Provide the [x, y] coordinate of the cell's center where the given text is located.  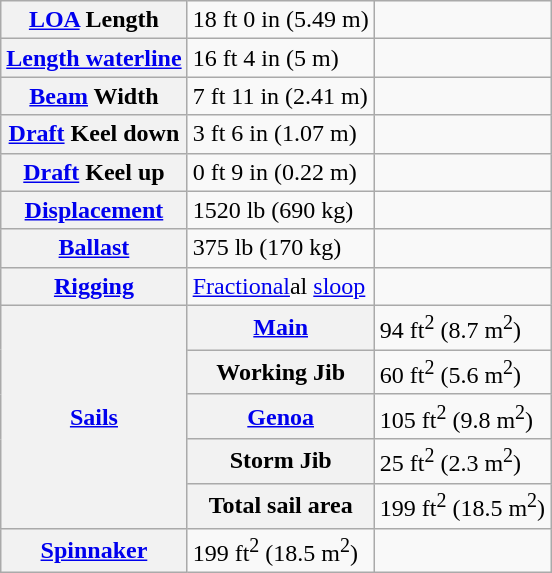
Sails [94, 416]
0 ft 9 in (0.22 m) [280, 172]
16 ft 4 in (5 m) [280, 58]
Fractionalal sloop [280, 286]
3 ft 6 in (1.07 m) [280, 134]
Displacement [94, 210]
375 lb (170 kg) [280, 248]
Total sail area [280, 506]
7 ft 11 in (2.41 m) [280, 96]
Genoa [280, 416]
Main [280, 328]
Working Jib [280, 372]
LOA Length [94, 20]
Draft Keel down [94, 134]
94 ft2 (8.7 m2) [462, 328]
Storm Jib [280, 462]
18 ft 0 in (5.49 m) [280, 20]
105 ft2 (9.8 m2) [462, 416]
Length waterline [94, 58]
Ballast [94, 248]
Spinnaker [94, 550]
25 ft2 (2.3 m2) [462, 462]
Rigging [94, 286]
Beam Width [94, 96]
1520 lb (690 kg) [280, 210]
60 ft2 (5.6 m2) [462, 372]
Draft Keel up [94, 172]
